Identify which cell holds the provided text, then report its (X, Y) central coordinate. 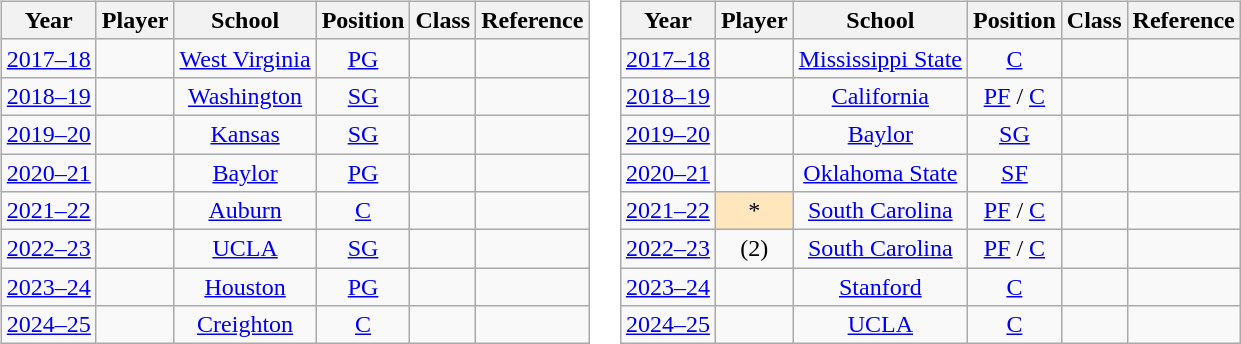
Mississippi State (880, 58)
SF (1015, 173)
Creighton (245, 325)
Kansas (245, 134)
* (754, 211)
(2) (754, 249)
Washington (245, 96)
Auburn (245, 211)
West Virginia (245, 58)
Stanford (880, 287)
Houston (245, 287)
Oklahoma State (880, 173)
California (880, 96)
